Detect which cell encompasses the target text, then output its [x, y] center coordinate. 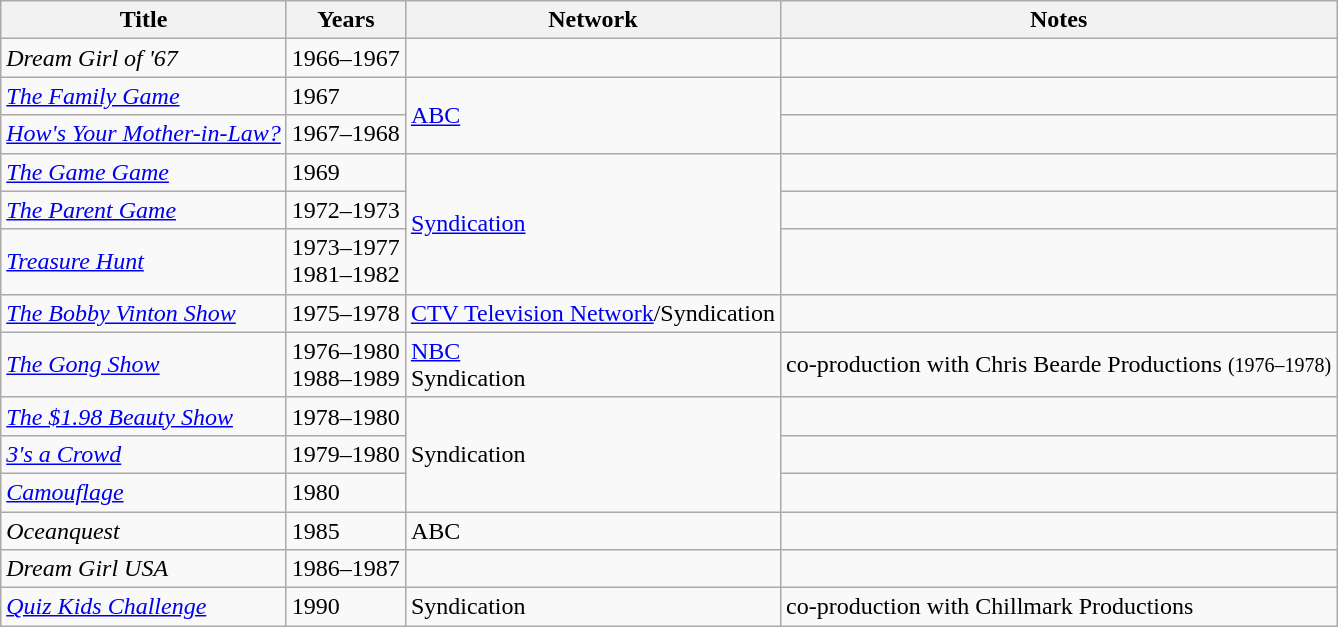
Dream Girl of '67 [144, 58]
1969 [346, 172]
CTV Television Network/Syndication [592, 313]
1973–19771981–1982 [346, 262]
1990 [346, 607]
1978–1980 [346, 416]
co-production with Chillmark Productions [1058, 607]
The Bobby Vinton Show [144, 313]
Notes [1058, 20]
Years [346, 20]
The Family Game [144, 96]
How's Your Mother-in-Law? [144, 134]
The Gong Show [144, 364]
NBCSyndication [592, 364]
1986–1987 [346, 569]
Network [592, 20]
1976–19801988–1989 [346, 364]
1985 [346, 531]
Dream Girl USA [144, 569]
The Parent Game [144, 210]
1980 [346, 492]
3's a Crowd [144, 454]
The $1.98 Beauty Show [144, 416]
1979–1980 [346, 454]
Quiz Kids Challenge [144, 607]
1975–1978 [346, 313]
Camouflage [144, 492]
Oceanquest [144, 531]
Treasure Hunt [144, 262]
The Game Game [144, 172]
co-production with Chris Bearde Productions (1976–1978) [1058, 364]
1967–1968 [346, 134]
1972–1973 [346, 210]
1967 [346, 96]
1966–1967 [346, 58]
Title [144, 20]
